Determine the [x, y] coordinate at the center of the cell enclosing the given text.  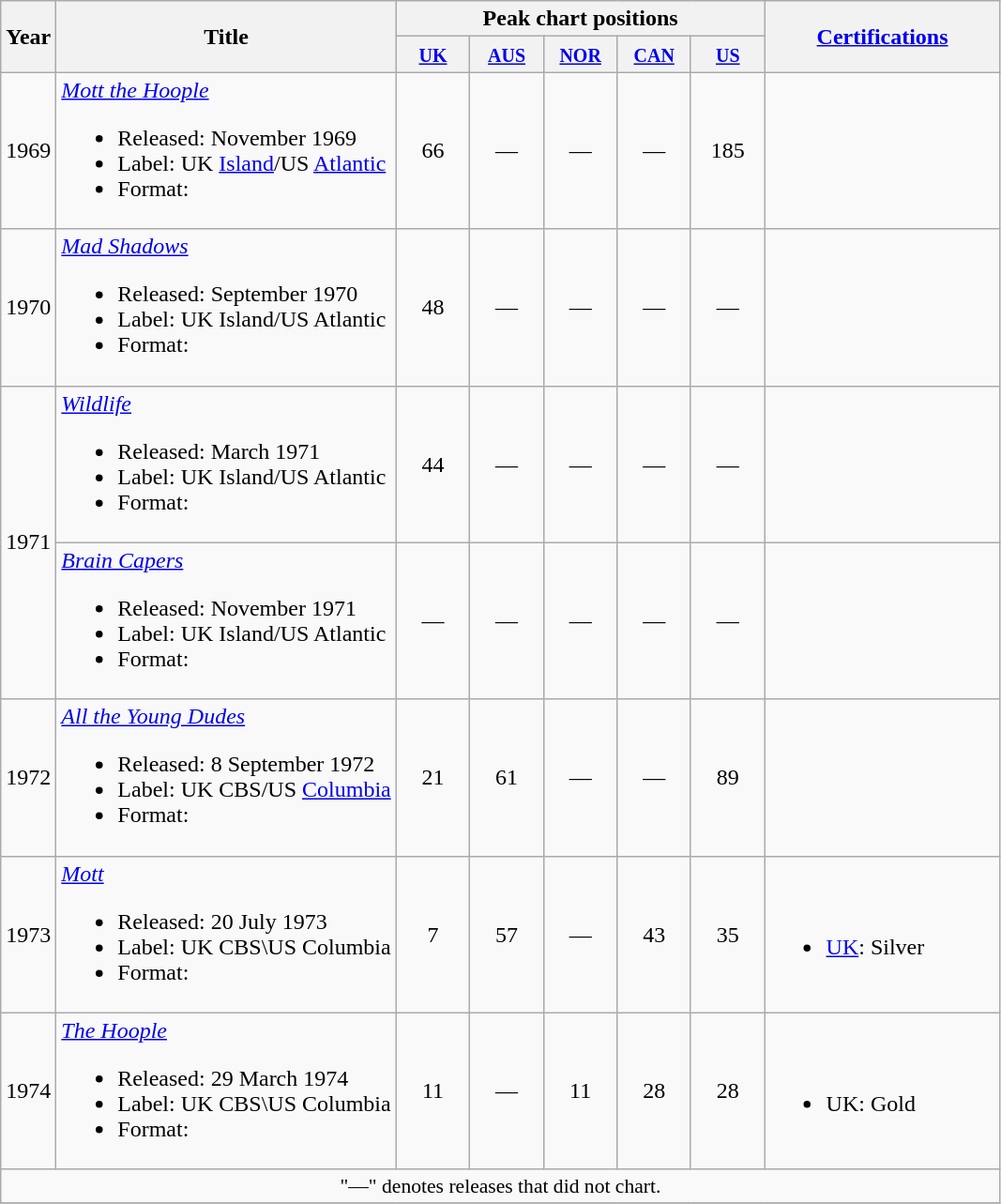
57 [507, 935]
1974 [28, 1090]
44 [433, 464]
7 [433, 935]
89 [728, 777]
NOR [580, 54]
Mott the HoopleReleased: November 1969Label: UK Island/US AtlanticFormat: [226, 150]
UK [433, 54]
1969 [28, 150]
WildlifeReleased: March 1971Label: UK Island/US AtlanticFormat: [226, 464]
Mad ShadowsReleased: September 1970Label: UK Island/US AtlanticFormat: [226, 308]
All the Young DudesReleased: 8 September 1972Label: UK CBS/US ColumbiaFormat: [226, 777]
Year [28, 37]
1970 [28, 308]
35 [728, 935]
1972 [28, 777]
Certifications [882, 37]
Peak chart positions [580, 19]
43 [655, 935]
185 [728, 150]
US [728, 54]
1973 [28, 935]
UK: Gold [882, 1090]
UK: Silver [882, 935]
61 [507, 777]
66 [433, 150]
Brain CapersReleased: November 1971Label: UK Island/US AtlanticFormat: [226, 621]
21 [433, 777]
1971 [28, 542]
"—" denotes releases that did not chart. [501, 1186]
MottReleased: 20 July 1973Label: UK CBS\US ColumbiaFormat: [226, 935]
Title [226, 37]
AUS [507, 54]
48 [433, 308]
The HoopleReleased: 29 March 1974Label: UK CBS\US ColumbiaFormat: [226, 1090]
CAN [655, 54]
